Identify which cell holds the provided text, then report its [x, y] central coordinate. 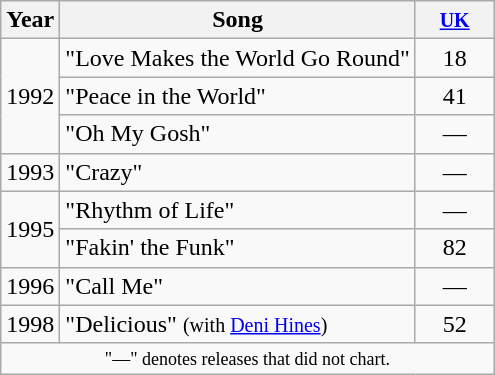
1996 [30, 286]
52 [454, 324]
"Fakin' the Funk" [238, 248]
"Peace in the World" [238, 96]
Song [238, 20]
1995 [30, 229]
1993 [30, 172]
"Call Me" [238, 286]
"Crazy" [238, 172]
"Rhythm of Life" [238, 210]
"Oh My Gosh" [238, 134]
18 [454, 58]
1998 [30, 324]
82 [454, 248]
"—" denotes releases that did not chart. [248, 358]
"Love Makes the World Go Round" [238, 58]
41 [454, 96]
1992 [30, 96]
"Delicious" (with Deni Hines) [238, 324]
UK [454, 20]
Year [30, 20]
